Provide the (x, y) coordinate of the cell's center where the given text is located.  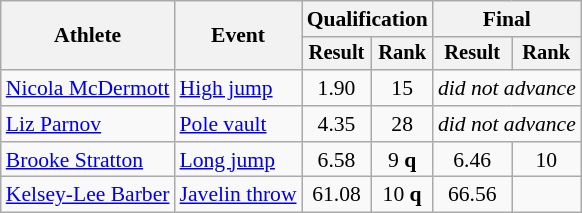
Long jump (238, 160)
Kelsey-Lee Barber (88, 195)
28 (402, 124)
6.58 (337, 160)
Brooke Stratton (88, 160)
61.08 (337, 195)
1.90 (337, 88)
6.46 (472, 160)
Final (507, 19)
15 (402, 88)
66.56 (472, 195)
Liz Parnov (88, 124)
Javelin throw (238, 195)
Pole vault (238, 124)
10 q (402, 195)
High jump (238, 88)
Qualification (368, 19)
Athlete (88, 36)
9 q (402, 160)
Event (238, 36)
Nicola McDermott (88, 88)
10 (546, 160)
4.35 (337, 124)
